Locate the cell with the specified text and output its [x, y] center coordinate. 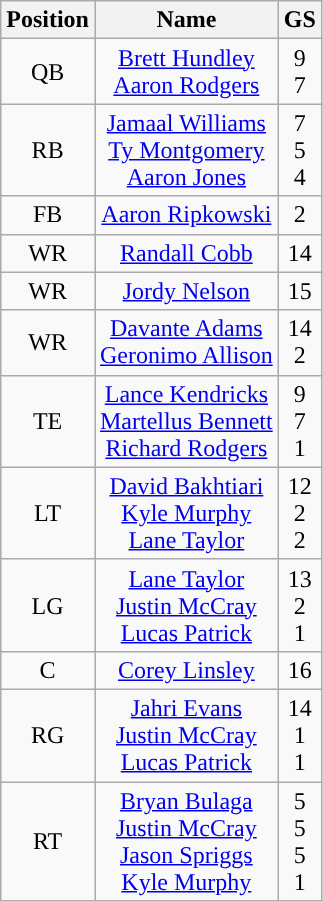
David BakhtiariKyle MurphyLane Taylor [186, 513]
1222 [300, 513]
Jamaal WilliamsTy MontgomeryAaron Jones [186, 150]
15 [300, 291]
C [48, 670]
Jordy Nelson [186, 291]
142 [300, 342]
RG [48, 735]
Name [186, 20]
GS [300, 20]
1321 [300, 605]
Randall Cobb [186, 253]
RB [48, 150]
Lance KendricksMartellus BennettRichard Rodgers [186, 421]
2 [300, 215]
16 [300, 670]
RT [48, 842]
LG [48, 605]
5551 [300, 842]
Bryan BulagaJustin McCrayJason SpriggsKyle Murphy [186, 842]
TE [48, 421]
Lane TaylorJustin McCrayLucas Patrick [186, 605]
1411 [300, 735]
QB [48, 72]
971 [300, 421]
LT [48, 513]
Davante AdamsGeronimo Allison [186, 342]
97 [300, 72]
Corey Linsley [186, 670]
FB [48, 215]
754 [300, 150]
Aaron Ripkowski [186, 215]
14 [300, 253]
Position [48, 20]
Brett HundleyAaron Rodgers [186, 72]
Jahri EvansJustin McCrayLucas Patrick [186, 735]
